Provide the [x, y] coordinate of the cell's center where the given text is located.  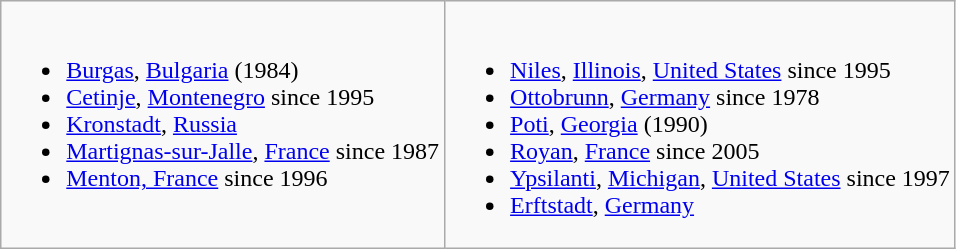
Burgas, Bulgaria (1984) Cetinje, Montenegro since 1995 Kronstadt, Russia Martignas-sur-Jalle, France since 1987 Menton, France since 1996 [223, 125]
